Output the (x, y) coordinate of the center of the cell containing the given text.  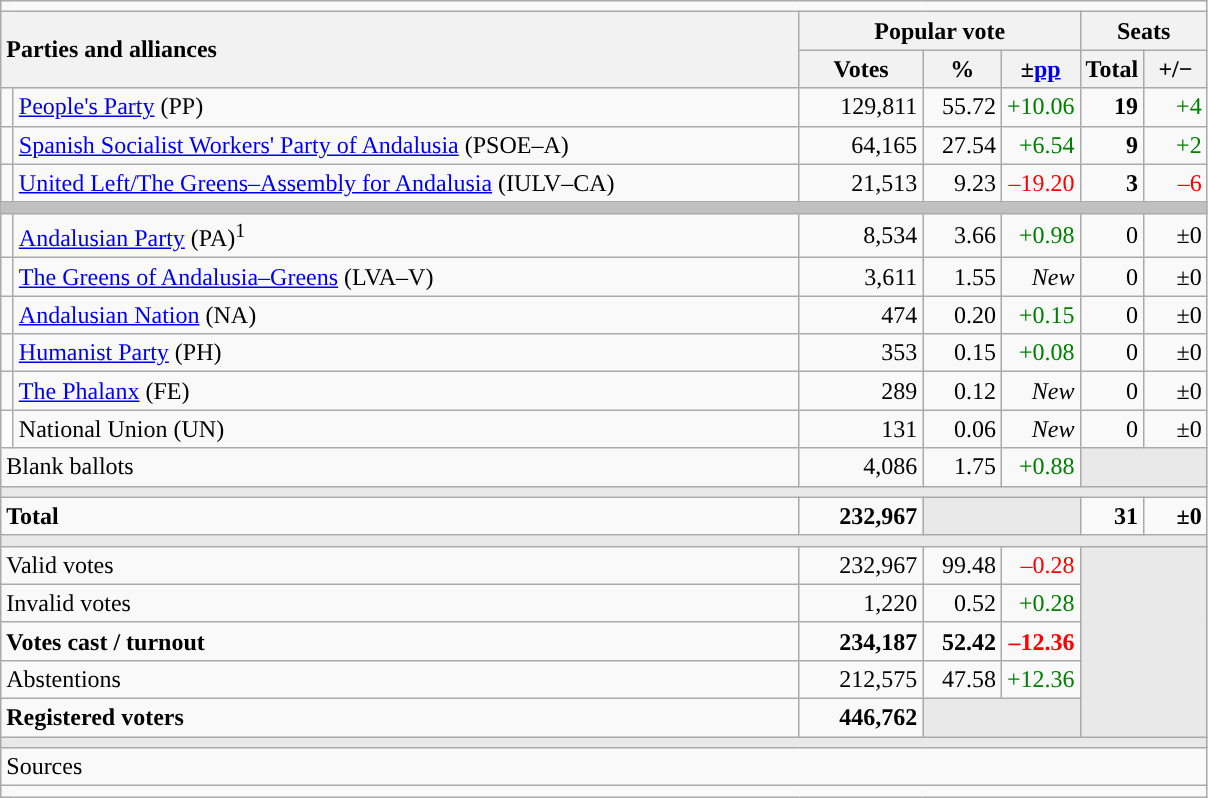
0.20 (962, 315)
99.48 (962, 565)
+0.08 (1040, 353)
3 (1112, 183)
27.54 (962, 145)
Votes (861, 69)
Andalusian Nation (NA) (406, 315)
National Union (UN) (406, 429)
234,187 (861, 641)
1.55 (962, 277)
+4 (1176, 107)
Blank ballots (400, 467)
47.58 (962, 679)
Votes cast / turnout (400, 641)
Spanish Socialist Workers' Party of Andalusia (PSOE–A) (406, 145)
+10.06 (1040, 107)
United Left/The Greens–Assembly for Andalusia (IULV–CA) (406, 183)
People's Party (PP) (406, 107)
Registered voters (400, 718)
52.42 (962, 641)
289 (861, 391)
Valid votes (400, 565)
Popular vote (940, 31)
+0.88 (1040, 467)
Invalid votes (400, 603)
55.72 (962, 107)
Andalusian Party (PA)1 (406, 236)
446,762 (861, 718)
1,220 (861, 603)
0.15 (962, 353)
3,611 (861, 277)
–6 (1176, 183)
129,811 (861, 107)
9.23 (962, 183)
8,534 (861, 236)
31 (1112, 516)
The Greens of Andalusia–Greens (LVA–V) (406, 277)
0.52 (962, 603)
64,165 (861, 145)
Sources (604, 767)
1.75 (962, 467)
+0.28 (1040, 603)
+/− (1176, 69)
Humanist Party (PH) (406, 353)
+2 (1176, 145)
+0.15 (1040, 315)
212,575 (861, 679)
Seats (1144, 31)
21,513 (861, 183)
4,086 (861, 467)
The Phalanx (FE) (406, 391)
+0.98 (1040, 236)
474 (861, 315)
19 (1112, 107)
–12.36 (1040, 641)
–19.20 (1040, 183)
% (962, 69)
±pp (1040, 69)
Abstentions (400, 679)
0.06 (962, 429)
0.12 (962, 391)
131 (861, 429)
353 (861, 353)
+6.54 (1040, 145)
–0.28 (1040, 565)
Parties and alliances (400, 50)
+12.36 (1040, 679)
9 (1112, 145)
3.66 (962, 236)
